Return the [x, y] coordinate for the center point of the cell that contains the specified text.  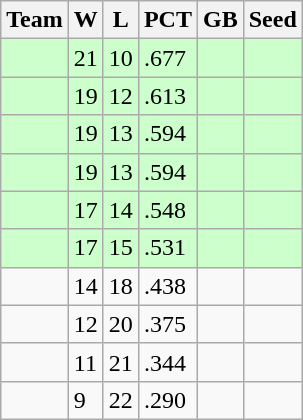
15 [120, 248]
.290 [168, 400]
.613 [168, 96]
.531 [168, 248]
9 [86, 400]
W [86, 20]
18 [120, 286]
.344 [168, 362]
.375 [168, 324]
PCT [168, 20]
.548 [168, 210]
22 [120, 400]
Seed [272, 20]
.677 [168, 58]
20 [120, 324]
Team [35, 20]
L [120, 20]
10 [120, 58]
GB [220, 20]
11 [86, 362]
.438 [168, 286]
